Detect which cell encompasses the target text, then output its [X, Y] center coordinate. 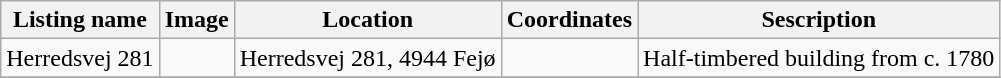
Coordinates [569, 20]
Herredsvej 281 [80, 58]
Location [368, 20]
Image [196, 20]
Herredsvej 281, 4944 Fejø [368, 58]
Listing name [80, 20]
Half-timbered building from c. 1780 [819, 58]
Sescription [819, 20]
